Return the (x, y) coordinate for the center point of the cell that contains the specified text.  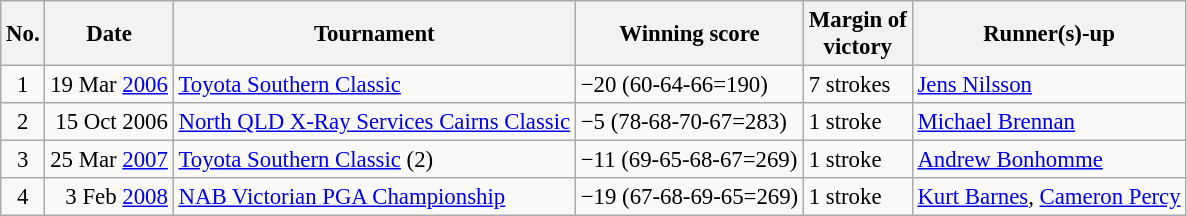
Toyota Southern Classic (2) (374, 160)
Winning score (689, 34)
15 Oct 2006 (109, 122)
1 (23, 85)
−20 (60-64-66=190) (689, 85)
Toyota Southern Classic (374, 85)
Andrew Bonhomme (1049, 160)
Margin ofvictory (858, 34)
NAB Victorian PGA Championship (374, 197)
Runner(s)-up (1049, 34)
−5 (78-68-70-67=283) (689, 122)
4 (23, 197)
−11 (69-65-68-67=269) (689, 160)
19 Mar 2006 (109, 85)
25 Mar 2007 (109, 160)
Date (109, 34)
Jens Nilsson (1049, 85)
North QLD X-Ray Services Cairns Classic (374, 122)
2 (23, 122)
No. (23, 34)
Tournament (374, 34)
3 (23, 160)
−19 (67-68-69-65=269) (689, 197)
7 strokes (858, 85)
Michael Brennan (1049, 122)
3 Feb 2008 (109, 197)
Kurt Barnes, Cameron Percy (1049, 197)
